Provide the [X, Y] coordinate of the cell's center where the given text is located.  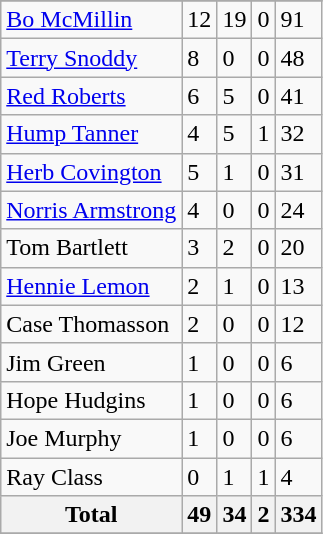
Tom Bartlett [92, 248]
41 [298, 96]
Herb Covington [92, 172]
8 [200, 58]
Ray Class [92, 477]
Terry Snoddy [92, 58]
24 [298, 210]
Jim Green [92, 362]
Hennie Lemon [92, 286]
20 [298, 248]
34 [234, 515]
19 [234, 20]
32 [298, 134]
13 [298, 286]
31 [298, 172]
Case Thomasson [92, 324]
Joe Murphy [92, 438]
Hump Tanner [92, 134]
48 [298, 58]
3 [200, 248]
91 [298, 20]
Total [92, 515]
Red Roberts [92, 96]
Bo McMillin [92, 20]
Norris Armstrong [92, 210]
Hope Hudgins [92, 400]
49 [200, 515]
334 [298, 515]
